Determine the [x, y] coordinate at the center of the cell enclosing the given text.  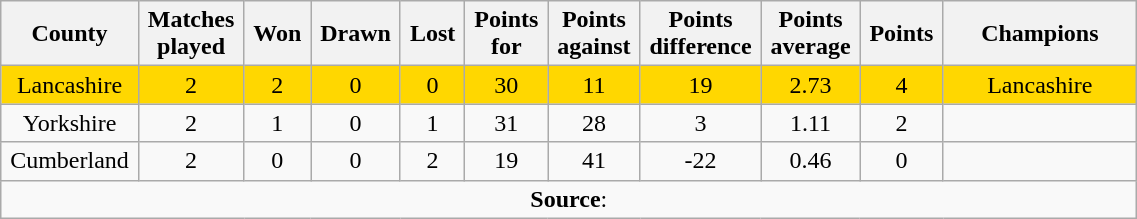
28 [594, 123]
4 [902, 85]
30 [506, 85]
1.11 [810, 123]
Champions [1040, 34]
0.46 [810, 161]
Points against [594, 34]
11 [594, 85]
3 [700, 123]
Source: [569, 199]
2.73 [810, 85]
Matches played [191, 34]
County [70, 34]
Points for [506, 34]
Lost [432, 34]
Points [902, 34]
41 [594, 161]
-22 [700, 161]
31 [506, 123]
Yorkshire [70, 123]
Points average [810, 34]
Points difference [700, 34]
Cumberland [70, 161]
Drawn [356, 34]
Won [278, 34]
